Search for the cell housing the specified text and yield its (x, y) center coordinate. 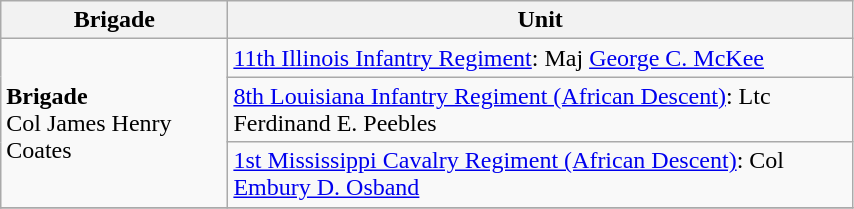
Brigade (114, 20)
11th Illinois Infantry Regiment: Maj George C. McKee (540, 58)
Unit (540, 20)
8th Louisiana Infantry Regiment (African Descent): Ltc Ferdinand E. Peebles (540, 110)
1st Mississippi Cavalry Regiment (African Descent): Col Embury D. Osband (540, 174)
BrigadeCol James Henry Coates (114, 123)
